Return the [x, y] coordinate for the center point of the cell that contains the specified text.  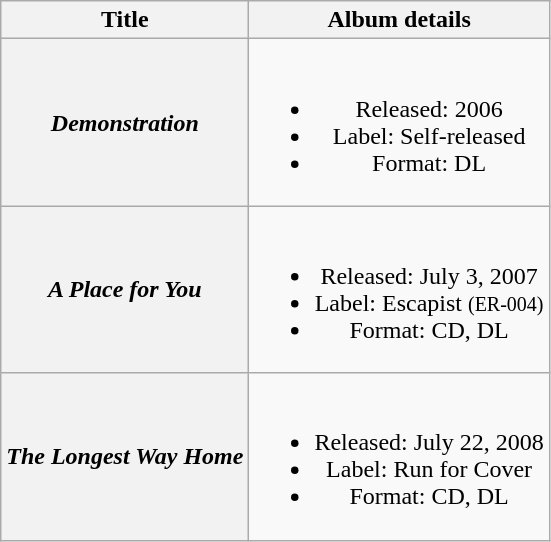
Released: 2006Label: Self-releasedFormat: DL [399, 122]
Released: July 22, 2008Label: Run for CoverFormat: CD, DL [399, 456]
Album details [399, 20]
Title [125, 20]
Released: July 3, 2007Label: Escapist (ER-004)Format: CD, DL [399, 290]
Demonstration [125, 122]
A Place for You [125, 290]
The Longest Way Home [125, 456]
